Pinpoint the cell where the given text exists, returning its [X, Y] midpoint coordinate. 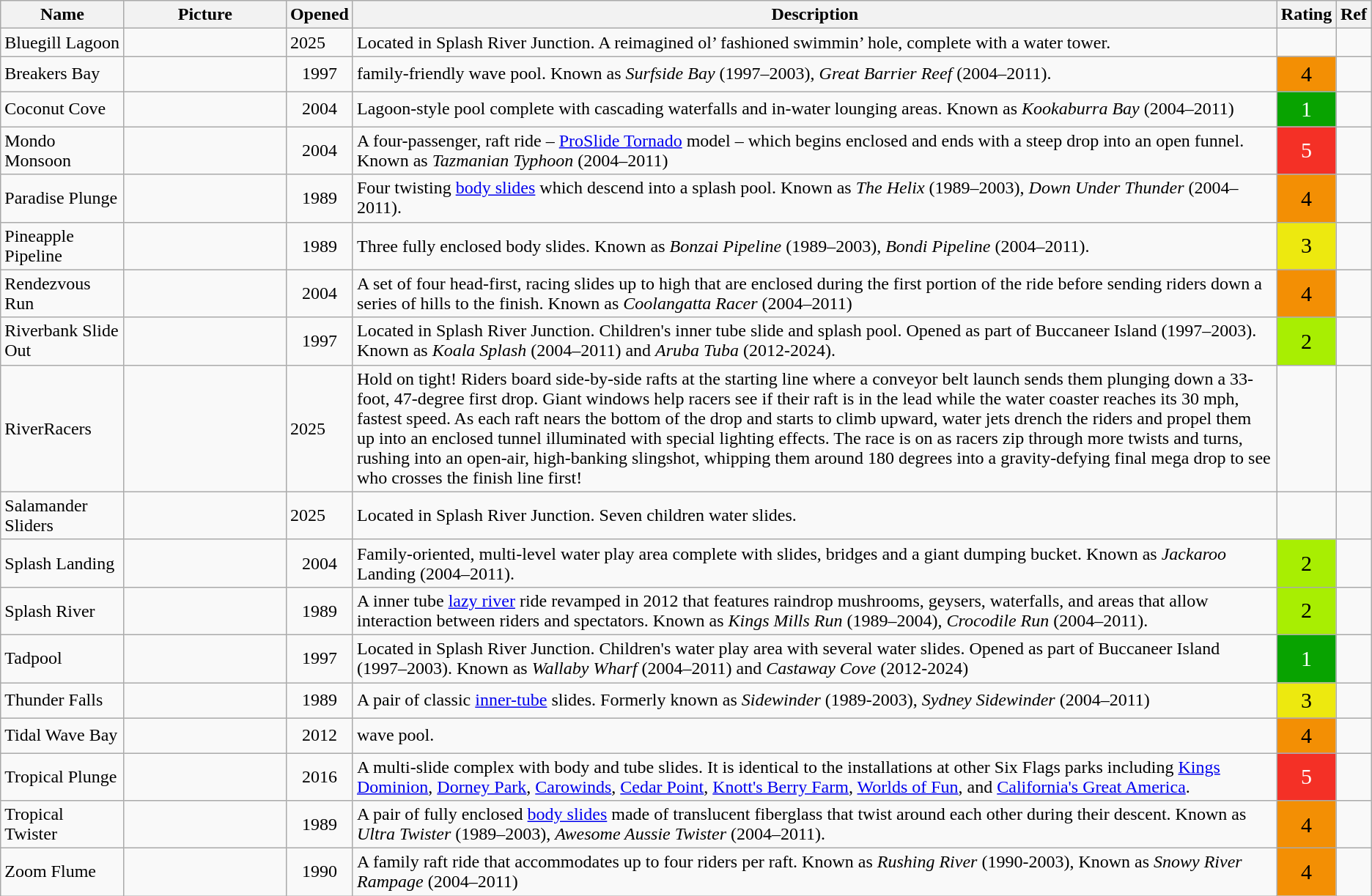
Salamander Sliders [63, 516]
Bluegill Lagoon [63, 42]
Breakers Bay [63, 74]
Ref [1354, 15]
Paradise Plunge [63, 198]
A family raft ride that accommodates up to four riders per raft. Known as Rushing River (1990-2003), Known as Snowy River Rampage (2004–2011) [815, 872]
Zoom Flume [63, 872]
Name [63, 15]
2012 [320, 736]
Tadpool [63, 658]
1990 [320, 872]
Rating [1306, 15]
Mondo Monsoon [63, 151]
2016 [320, 777]
Located in Splash River Junction. A reimagined ol’ fashioned swimmin’ hole, complete with a water tower. [815, 42]
Picture [205, 15]
RiverRacers [63, 428]
Family-oriented, multi-level water play area complete with slides, bridges and a giant dumping bucket. Known as Jackaroo Landing (2004–2011). [815, 563]
Opened [320, 15]
Tidal Wave Bay [63, 736]
Located in Splash River Junction. Seven children water slides. [815, 516]
A pair of classic inner-tube slides. Formerly known as Sidewinder (1989-2003), Sydney Sidewinder (2004–2011) [815, 700]
Coconut Cove [63, 109]
family-friendly wave pool. Known as Surfside Bay (1997–2003), Great Barrier Reef (2004–2011). [815, 74]
Rendezvous Run [63, 293]
Three fully enclosed body slides. Known as Bonzai Pipeline (1989–2003), Bondi Pipeline (2004–2011). [815, 246]
wave pool. [815, 736]
Four twisting body slides which descend into a splash pool. Known as The Helix (1989–2003), Down Under Thunder (2004–2011). [815, 198]
Splash River [63, 611]
Splash Landing [63, 563]
Tropical Plunge [63, 777]
Lagoon-style pool complete with cascading waterfalls and in-water lounging areas. Known as Kookaburra Bay (2004–2011) [815, 109]
Thunder Falls [63, 700]
Description [815, 15]
Pineapple Pipeline [63, 246]
Riverbank Slide Out [63, 341]
Tropical Twister [63, 825]
